Pinpoint the cell where the given text exists, returning its [X, Y] midpoint coordinate. 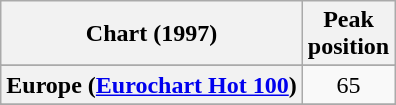
Europe (Eurochart Hot 100) [152, 85]
Chart (1997) [152, 34]
Peakposition [348, 34]
65 [348, 85]
